For the text-containing cell, return its midpoint in (X, Y) coordinate format. 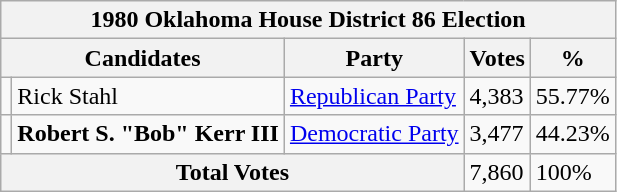
Democratic Party (374, 134)
Rick Stahl (148, 96)
Candidates (143, 58)
Votes (497, 58)
1980 Oklahoma House District 86 Election (308, 20)
4,383 (497, 96)
Party (374, 58)
Robert S. "Bob" Kerr III (148, 134)
Republican Party (374, 96)
100% (572, 172)
44.23% (572, 134)
3,477 (497, 134)
55.77% (572, 96)
7,860 (497, 172)
Total Votes (232, 172)
% (572, 58)
